Scan for the cell matching the given text and deliver its [X, Y] coordinate at center. 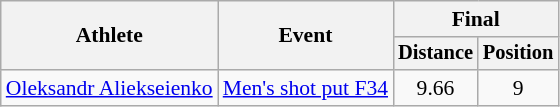
Distance [436, 54]
Oleksandr Aliekseienko [110, 88]
Event [306, 36]
Position [518, 54]
Men's shot put F34 [306, 88]
9.66 [436, 88]
9 [518, 88]
Final [476, 19]
Athlete [110, 36]
